Extract the [X, Y] coordinate from the center of the cell holding the provided text.  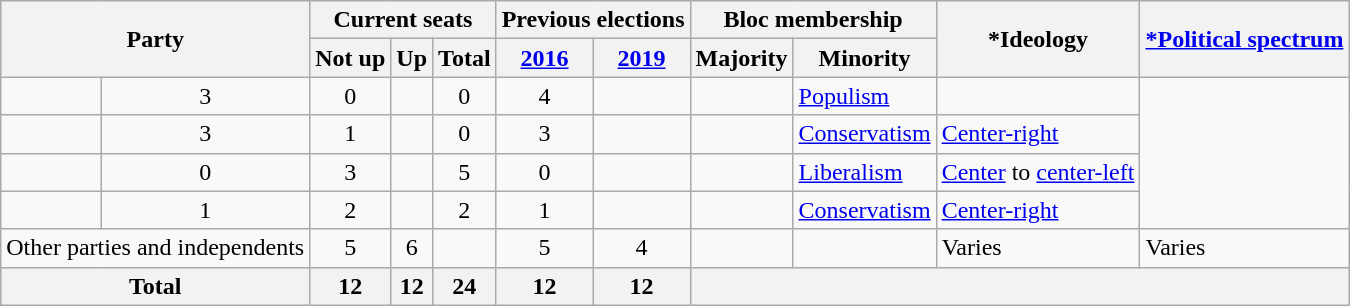
*Ideology [1038, 39]
Populism [864, 96]
Party [156, 39]
Center to center-left [1038, 172]
Bloc membership [813, 20]
6 [412, 248]
Minority [864, 58]
Not up [350, 58]
Up [412, 58]
Majority [742, 58]
Other parties and independents [156, 248]
2016 [544, 58]
24 [465, 286]
Liberalism [864, 172]
*Political spectrum [1244, 39]
Previous elections [593, 20]
Current seats [403, 20]
2019 [642, 58]
